For the text-containing cell, return its midpoint in [X, Y] coordinate format. 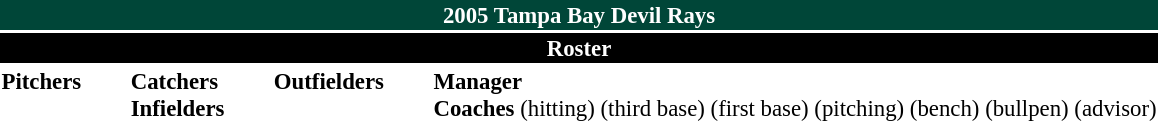
Roster [579, 48]
2005 Tampa Bay Devil Rays [579, 15]
